Search for the cell housing the specified text and yield its [X, Y] center coordinate. 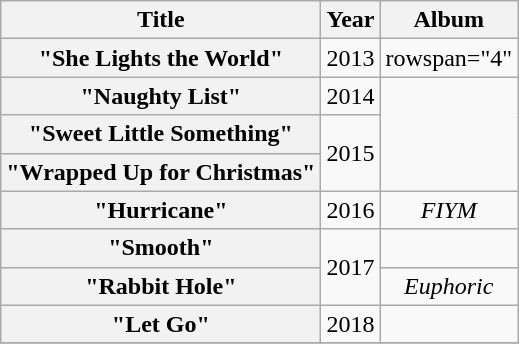
rowspan="4" [449, 58]
Title [161, 20]
2013 [350, 58]
"She Lights the World" [161, 58]
2016 [350, 210]
2015 [350, 153]
"Let Go" [161, 324]
"Sweet Little Something" [161, 134]
"Smooth" [161, 248]
"Wrapped Up for Christmas" [161, 172]
"Hurricane" [161, 210]
FIYM [449, 210]
"Naughty List" [161, 96]
2018 [350, 324]
2017 [350, 267]
Album [449, 20]
Year [350, 20]
Euphoric [449, 286]
2014 [350, 96]
"Rabbit Hole" [161, 286]
